Determine the [X, Y] coordinate at the center of the cell enclosing the given text.  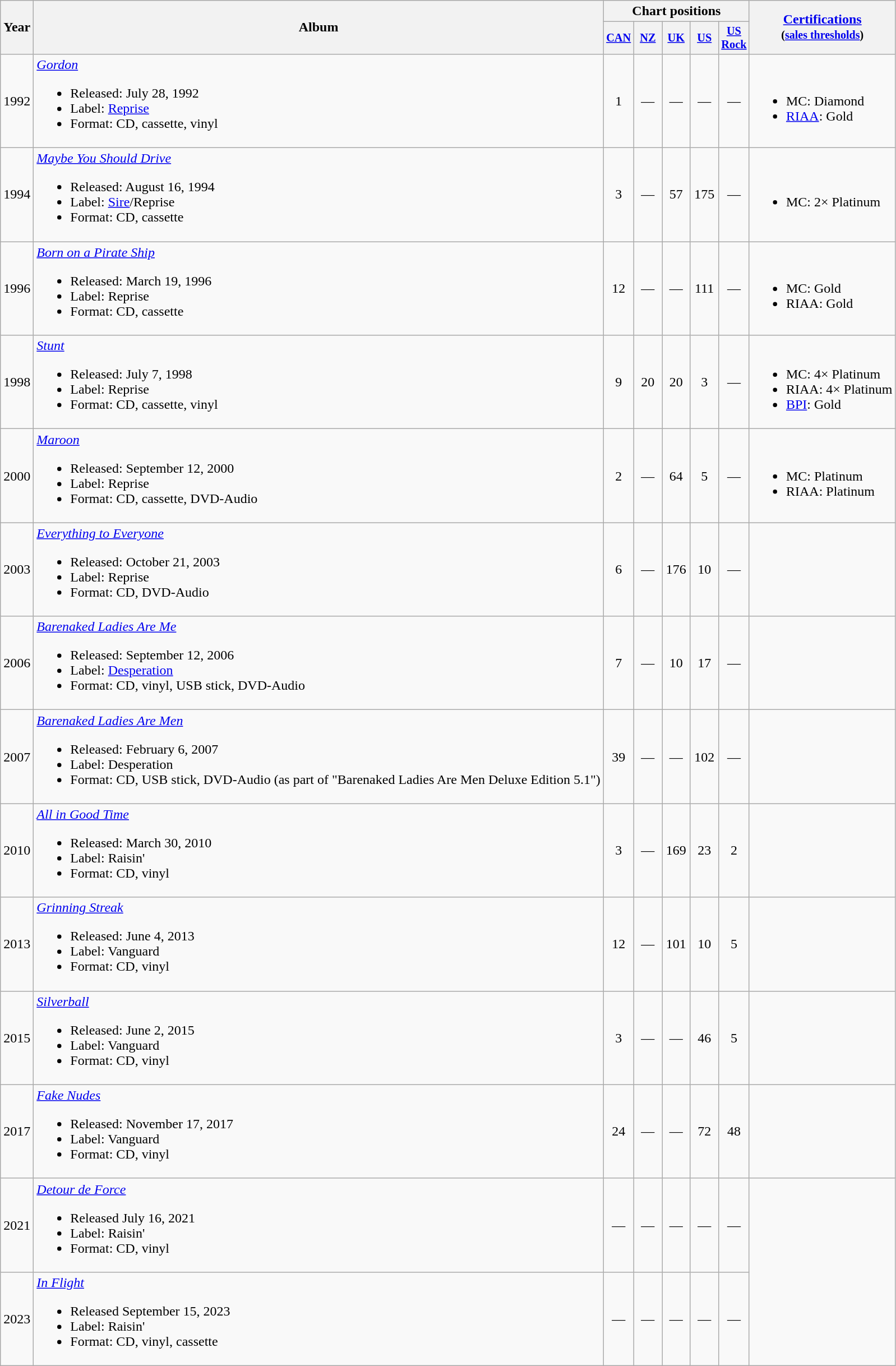
2006 [17, 663]
Grinning StreakReleased: June 4, 2013Label: VanguardFormat: CD, vinyl [318, 944]
All in Good TimeReleased: March 30, 2010Label: Raisin'Format: CD, vinyl [318, 850]
1996 [17, 288]
46 [704, 1037]
MaroonReleased: September 12, 2000Label: RepriseFormat: CD, cassette, DVD-Audio [318, 476]
1994 [17, 195]
MC: DiamondRIAA: Gold [822, 101]
In FlightReleased September 15, 2023Label: Raisin'Format: CD, vinyl, cassette [318, 1319]
7 [618, 663]
17 [704, 663]
24 [618, 1132]
US [704, 38]
Fake NudesReleased: November 17, 2017Label: VanguardFormat: CD, vinyl [318, 1132]
Certifications(sales thresholds) [822, 27]
1 [618, 101]
2000 [17, 476]
MC: 2× Platinum [822, 195]
Born on a Pirate ShipReleased: March 19, 1996Label: RepriseFormat: CD, cassette [318, 288]
MC: 4× PlatinumRIAA: 4× PlatinumBPI: Gold [822, 382]
Detour de ForceReleased July 16, 2021Label: Raisin'Format: CD, vinyl [318, 1225]
USRock [733, 38]
1992 [17, 101]
MC: GoldRIAA: Gold [822, 288]
175 [704, 195]
Year [17, 27]
39 [618, 757]
2010 [17, 850]
169 [676, 850]
176 [676, 570]
2021 [17, 1225]
GordonReleased: July 28, 1992Label: RepriseFormat: CD, cassette, vinyl [318, 101]
48 [733, 1132]
111 [704, 288]
2023 [17, 1319]
Chart positions [676, 11]
57 [676, 195]
6 [618, 570]
102 [704, 757]
Everything to EveryoneReleased: October 21, 2003Label: RepriseFormat: CD, DVD-Audio [318, 570]
Album [318, 27]
2007 [17, 757]
23 [704, 850]
1998 [17, 382]
Maybe You Should DriveReleased: August 16, 1994Label: Sire/RepriseFormat: CD, cassette [318, 195]
9 [618, 382]
MC: PlatinumRIAA: Platinum [822, 476]
72 [704, 1132]
SilverballReleased: June 2, 2015Label: VanguardFormat: CD, vinyl [318, 1037]
2015 [17, 1037]
2017 [17, 1132]
2003 [17, 570]
CAN [618, 38]
64 [676, 476]
2013 [17, 944]
NZ [648, 38]
101 [676, 944]
UK [676, 38]
StuntReleased: July 7, 1998Label: RepriseFormat: CD, cassette, vinyl [318, 382]
Barenaked Ladies Are MeReleased: September 12, 2006Label: DesperationFormat: CD, vinyl, USB stick, DVD-Audio [318, 663]
